Determine the [x, y] coordinate at the center of the cell enclosing the given text.  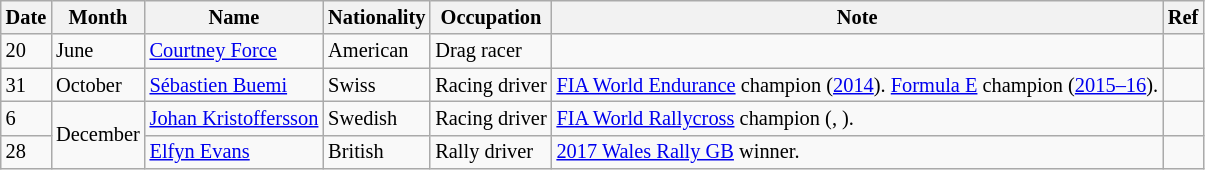
Occupation [490, 17]
Month [98, 17]
6 [26, 118]
Name [234, 17]
Swedish [376, 118]
Ref [1183, 17]
October [98, 85]
Elfyn Evans [234, 152]
Courtney Force [234, 51]
December [98, 134]
Date [26, 17]
2017 Wales Rally GB winner. [858, 152]
Drag racer [490, 51]
American [376, 51]
Swiss [376, 85]
20 [26, 51]
31 [26, 85]
Rally driver [490, 152]
June [98, 51]
FIA World Rallycross champion (, ). [858, 118]
Nationality [376, 17]
British [376, 152]
Note [858, 17]
FIA World Endurance champion (2014). Formula E champion (2015–16). [858, 85]
Johan Kristoffersson [234, 118]
28 [26, 152]
Sébastien Buemi [234, 85]
